Search for the cell housing the specified text and yield its (X, Y) center coordinate. 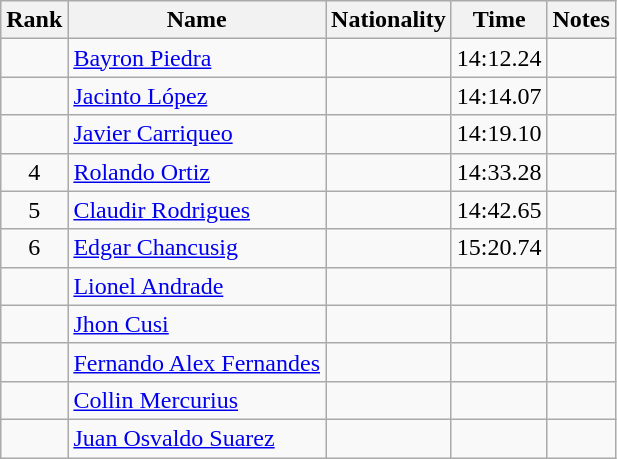
Jhon Cusi (197, 324)
Time (499, 20)
Collin Mercurius (197, 400)
15:20.74 (499, 248)
14:19.10 (499, 134)
Edgar Chancusig (197, 248)
Nationality (389, 20)
4 (34, 172)
14:12.24 (499, 58)
Bayron Piedra (197, 58)
Claudir Rodrigues (197, 210)
Name (197, 20)
Lionel Andrade (197, 286)
14:33.28 (499, 172)
14:42.65 (499, 210)
Fernando Alex Fernandes (197, 362)
Juan Osvaldo Suarez (197, 438)
Jacinto López (197, 96)
Javier Carriqueo (197, 134)
Rank (34, 20)
6 (34, 248)
14:14.07 (499, 96)
Rolando Ortiz (197, 172)
5 (34, 210)
Notes (581, 20)
